Return the (x, y) coordinate for the center point of the cell that contains the specified text.  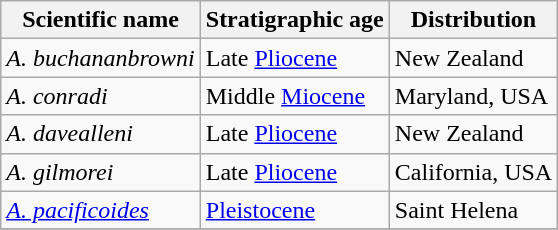
Distribution (473, 20)
Stratigraphic age (294, 20)
A. buchananbrowni (101, 58)
A. gilmorei (101, 172)
Middle Miocene (294, 96)
A. conradi (101, 96)
California, USA (473, 172)
Saint Helena (473, 210)
A. davealleni (101, 134)
Pleistocene (294, 210)
A. pacificoides (101, 210)
Scientific name (101, 20)
Maryland, USA (473, 96)
